From the cell containing the given text, extract its center point as [X, Y] coordinate. 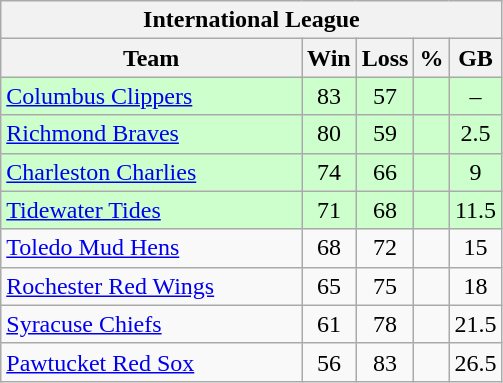
11.5 [476, 210]
GB [476, 58]
% [432, 58]
Rochester Red Wings [152, 286]
Loss [385, 58]
Team [152, 58]
9 [476, 172]
57 [385, 96]
61 [330, 324]
74 [330, 172]
59 [385, 134]
Richmond Braves [152, 134]
66 [385, 172]
Charleston Charlies [152, 172]
– [476, 96]
80 [330, 134]
56 [330, 362]
26.5 [476, 362]
15 [476, 248]
65 [330, 286]
75 [385, 286]
Tidewater Tides [152, 210]
International League [252, 20]
Win [330, 58]
71 [330, 210]
2.5 [476, 134]
Pawtucket Red Sox [152, 362]
78 [385, 324]
21.5 [476, 324]
Syracuse Chiefs [152, 324]
Columbus Clippers [152, 96]
72 [385, 248]
Toledo Mud Hens [152, 248]
18 [476, 286]
